For the text-containing cell, return its midpoint in [X, Y] coordinate format. 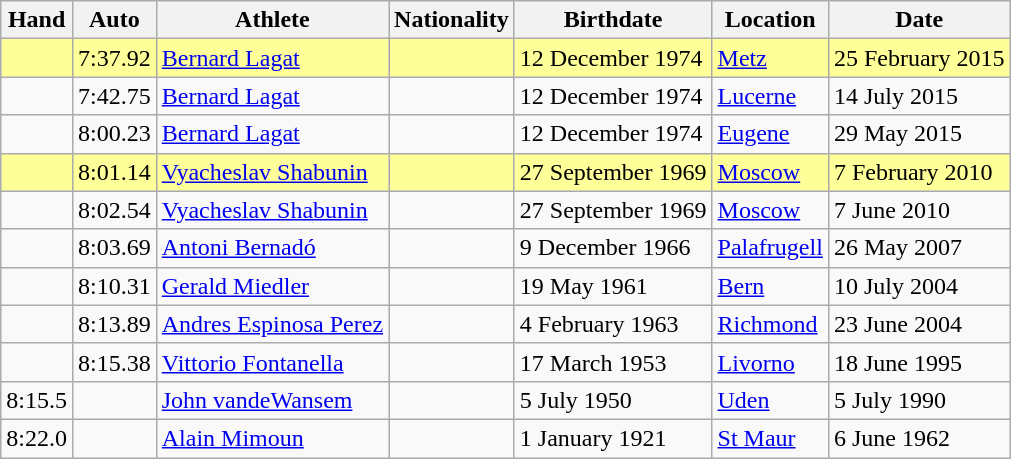
6 June 1962 [919, 438]
Hand [37, 20]
26 May 2007 [919, 248]
Andres Espinosa Perez [272, 324]
25 February 2015 [919, 58]
7:42.75 [114, 96]
Alain Mimoun [272, 438]
8:01.14 [114, 172]
Nationality [452, 20]
5 July 1950 [613, 400]
29 May 2015 [919, 134]
Palafrugell [770, 248]
5 July 1990 [919, 400]
1 January 1921 [613, 438]
17 March 1953 [613, 362]
Livorno [770, 362]
John vandeWansem [272, 400]
8:13.89 [114, 324]
8:15.38 [114, 362]
23 June 2004 [919, 324]
Auto [114, 20]
Richmond [770, 324]
Date [919, 20]
7 February 2010 [919, 172]
Location [770, 20]
Lucerne [770, 96]
8:00.23 [114, 134]
8:02.54 [114, 210]
4 February 1963 [613, 324]
10 July 2004 [919, 286]
8:22.0 [37, 438]
Uden [770, 400]
Birthdate [613, 20]
Bern [770, 286]
Vittorio Fontanella [272, 362]
St Maur [770, 438]
8:10.31 [114, 286]
14 July 2015 [919, 96]
Eugene [770, 134]
9 December 1966 [613, 248]
8:15.5 [37, 400]
19 May 1961 [613, 286]
7 June 2010 [919, 210]
Antoni Bernadó [272, 248]
Athlete [272, 20]
Metz [770, 58]
Gerald Miedler [272, 286]
8:03.69 [114, 248]
7:37.92 [114, 58]
18 June 1995 [919, 362]
